For the text-containing cell, return its midpoint in [X, Y] coordinate format. 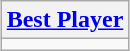
Best Player [65, 20]
